Detect which cell encompasses the target text, then output its [X, Y] center coordinate. 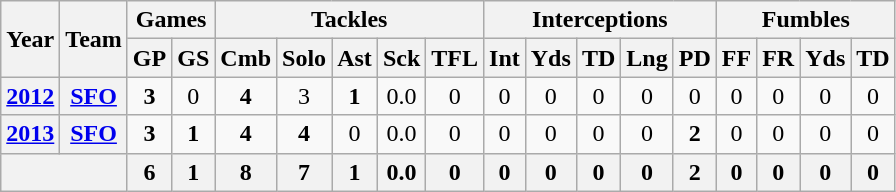
Year [30, 39]
Solo [304, 58]
Int [505, 58]
2012 [30, 96]
GP [149, 58]
FF [736, 58]
GS [194, 58]
PD [694, 58]
FR [778, 58]
Cmb [246, 58]
7 [304, 172]
Team [94, 39]
2013 [30, 134]
8 [246, 172]
Ast [355, 58]
Tackles [350, 20]
Sck [401, 58]
TFL [455, 58]
Fumbles [806, 20]
Interceptions [600, 20]
6 [149, 172]
Lng [647, 58]
Games [170, 20]
